From the cell containing the given text, extract its center point as [x, y] coordinate. 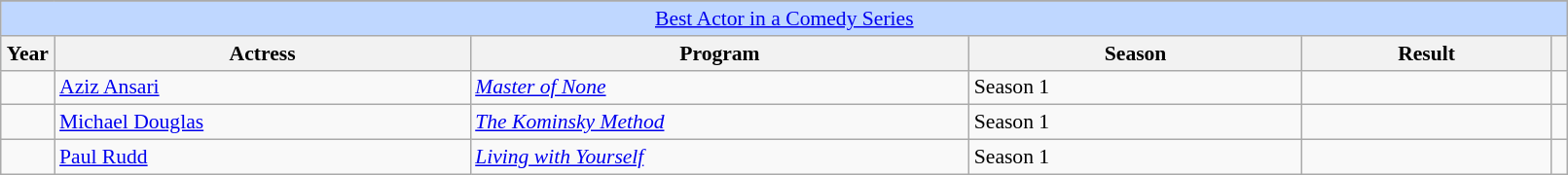
Master of None [720, 87]
Year [27, 53]
The Kominsky Method [720, 122]
Season [1136, 53]
Actress [263, 53]
Michael Douglas [263, 122]
Program [720, 53]
Best Actor in a Comedy Series [784, 18]
Aziz Ansari [263, 87]
Living with Yourself [720, 157]
Paul Rudd [263, 157]
Result [1426, 53]
